Locate the cell with the specified text and output its [x, y] center coordinate. 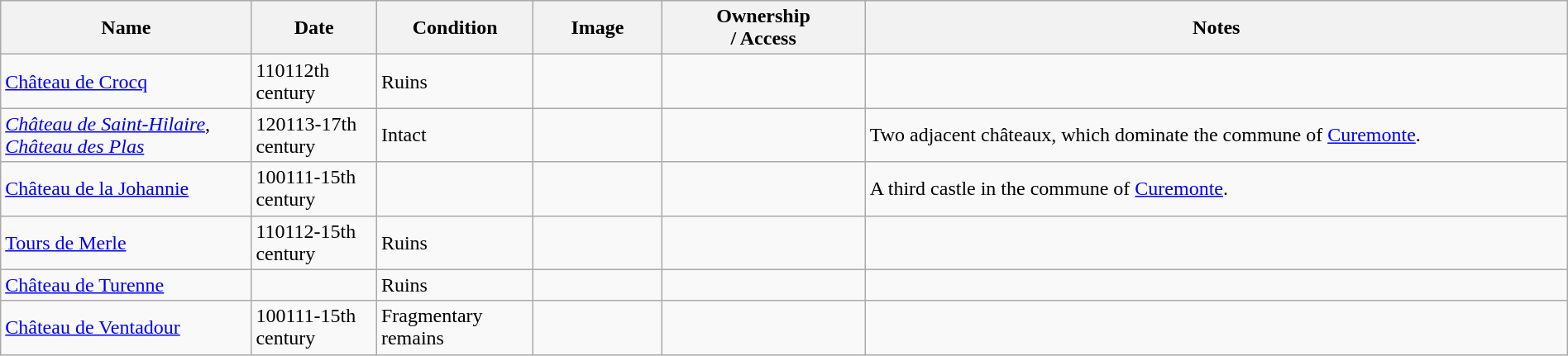
Château de Saint-Hilaire, Château des Plas [126, 135]
Château de Ventadour [126, 327]
Ownership/ Access [763, 28]
Fragmentary remains [455, 327]
A third castle in the commune of Curemonte. [1216, 188]
Intact [455, 135]
Date [314, 28]
Image [597, 28]
120113-17th century [314, 135]
Château de la Johannie [126, 188]
Château de Turenne [126, 285]
110112th century [314, 81]
Name [126, 28]
Notes [1216, 28]
Château de Crocq [126, 81]
Condition [455, 28]
Two adjacent châteaux, which dominate the commune of Curemonte. [1216, 135]
Tours de Merle [126, 243]
110112-15th century [314, 243]
